Scan for the cell matching the given text and deliver its [x, y] coordinate at center. 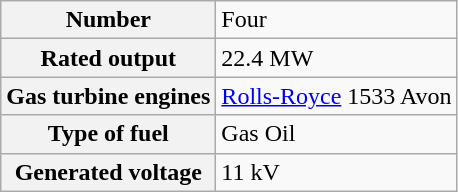
Gas turbine engines [108, 96]
11 kV [336, 172]
Four [336, 20]
Number [108, 20]
Rolls-Royce 1533 Avon [336, 96]
Generated voltage [108, 172]
Type of fuel [108, 134]
Rated output [108, 58]
22.4 MW [336, 58]
Gas Oil [336, 134]
